Return (X, Y) of the center of cell containing provided text 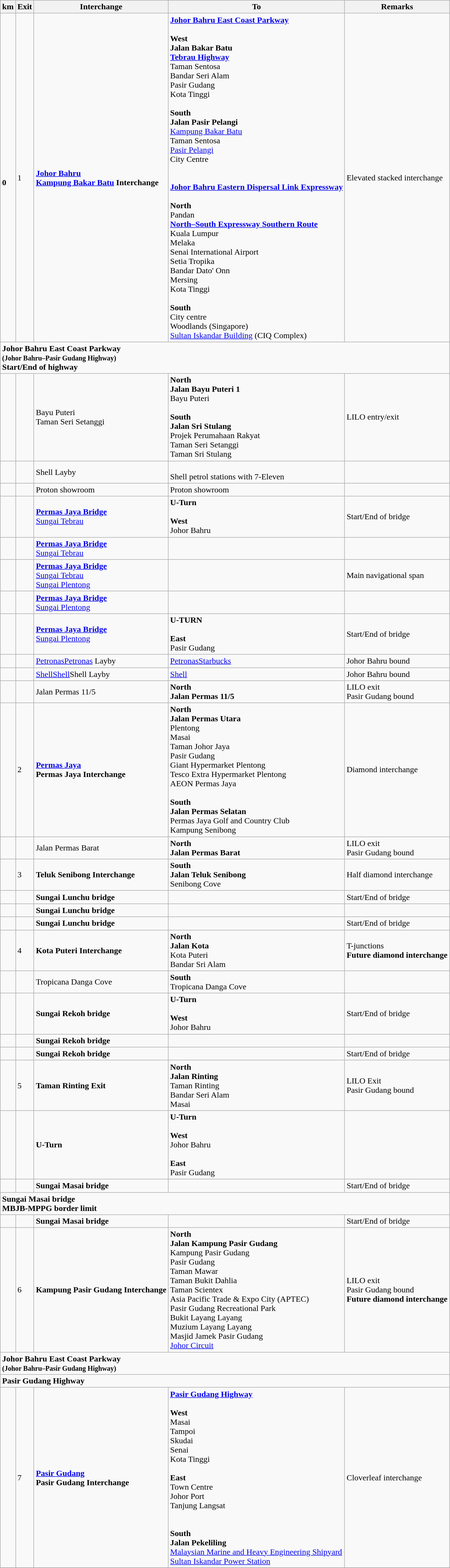
LILO exitPasir Gudang boundFuture diamond interchange (397, 1290)
NorthJalan Bayu Puteri 1Bayu PuteriSouth Jalan Sri StulangProjek Perumahaan RakyatTaman Seri SetanggiTaman Sri Stulang (257, 417)
Pasir Gudang Highway (225, 1381)
PetronasStarbucks (257, 661)
Johor Bahru East Coast Parkway(Johor Bahru–Pasir Gudang Highway) (225, 1364)
Exit (25, 7)
PetronasPetronas Layby (101, 661)
Permas JayaPermas Jaya Interchange (101, 770)
1 (25, 178)
NorthJalan Permas Barat (257, 848)
ShellShellShell Layby (101, 674)
3 (25, 875)
To (257, 7)
Elevated stacked interchange (397, 178)
U-TurnWestJohor BahruEastPasir Gudang (257, 1145)
NorthJalan Permas 11/5 (257, 692)
Main navigational span (397, 575)
Johor BahruKampung Bakar Batu Interchange (101, 178)
Jalan Permas 11/5 (101, 692)
LILO entry/exit (397, 417)
U-TURNEastPasir Gudang (257, 634)
Kota Puteri Interchange (101, 950)
Teluk Senibong Interchange (101, 875)
Permas Jaya BridgeSungai TebrauSungai Plentong (101, 575)
Sungai Masai bridgeMBJB-MPPG border limit (225, 1203)
South Tropicana Danga Cove (257, 982)
Kampung Pasir Gudang Interchange (101, 1290)
NorthJalan Kota Kota PuteriBandar Sri Alam (257, 950)
0 (8, 178)
Jalan Permas Barat (101, 848)
Shell Layby (101, 472)
Johor Bahru East Coast Parkway(Johor Bahru–Pasir Gudang Highway)Start/End of highway (225, 358)
LILO ExitPasir Gudang bound (397, 1085)
Shell (257, 674)
2 (25, 770)
NorthJalan RintingTaman RintingBandar Seri AlamMasai (257, 1085)
Bayu PuteriTaman Seri Setanggi (101, 417)
T-junctionsFuture diamond interchange (397, 950)
4 (25, 950)
Taman Rinting Exit (101, 1085)
Remarks (397, 7)
Pasir GudangPasir Gudang Interchange (101, 1478)
Half diamond interchange (397, 875)
Interchange (101, 7)
Cloverleaf interchange (397, 1478)
South Jalan Teluk Senibong Senibong Cove (257, 875)
U-Turn (101, 1145)
6 (25, 1290)
Shell petrol stations with 7-Eleven (257, 472)
km (8, 7)
Diamond interchange (397, 770)
5 (25, 1085)
Tropicana Danga Cove (101, 982)
7 (25, 1478)
